Extract the (x, y) coordinate from the center of the cell holding the provided text.  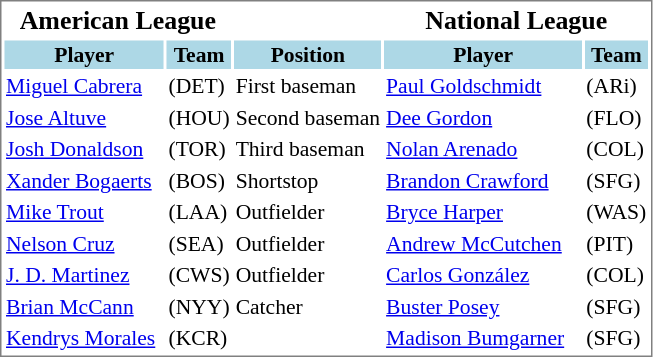
(PIT) (616, 244)
Third baseman (308, 149)
Jose Altuve (84, 118)
(BOS) (199, 180)
Brian McCann (84, 306)
(NYY) (199, 306)
(LAA) (199, 212)
(FLO) (616, 118)
Kendrys Morales (84, 338)
Nolan Arenado (484, 149)
(DET) (199, 86)
Catcher (308, 306)
Mike Trout (84, 212)
(SEA) (199, 244)
Carlos González (484, 275)
Buster Posey (484, 306)
Dee Gordon (484, 118)
National League (516, 20)
Madison Bumgarner (484, 338)
(CWS) (199, 275)
Josh Donaldson (84, 149)
Xander Bogaerts (84, 180)
(KCR) (199, 338)
Paul Goldschmidt (484, 86)
Nelson Cruz (84, 244)
First baseman (308, 86)
Andrew McCutchen (484, 244)
(HOU) (199, 118)
(WAS) (616, 212)
American League (118, 20)
(TOR) (199, 149)
Miguel Cabrera (84, 86)
Brandon Crawford (484, 180)
Position (308, 54)
Shortstop (308, 180)
Second baseman (308, 118)
(ARi) (616, 86)
Bryce Harper (484, 212)
J. D. Martinez (84, 275)
